Return (x, y) of the center of cell containing provided text 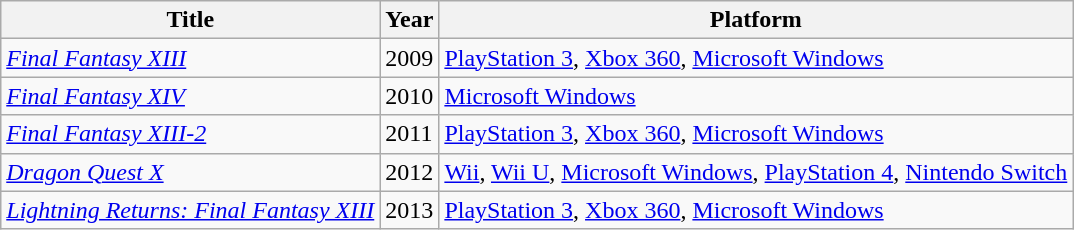
2009 (410, 58)
2010 (410, 96)
Wii, Wii U, Microsoft Windows, PlayStation 4, Nintendo Switch (756, 172)
Lightning Returns: Final Fantasy XIII (190, 210)
Dragon Quest X (190, 172)
Final Fantasy XIII (190, 58)
2012 (410, 172)
Title (190, 20)
2011 (410, 134)
Final Fantasy XIII-2 (190, 134)
Platform (756, 20)
Year (410, 20)
Microsoft Windows (756, 96)
2013 (410, 210)
Final Fantasy XIV (190, 96)
